Find where the given text appears and provide that cell's center as [X, Y] coordinate. 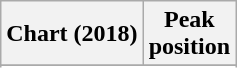
Chart (2018) [72, 34]
Peakposition [189, 34]
